Extract the [X, Y] coordinate from the center of the cell holding the provided text.  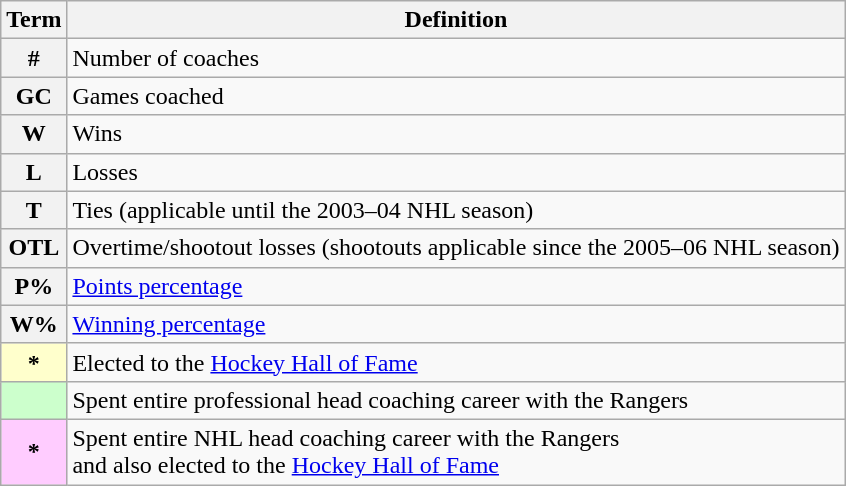
Term [34, 20]
Wins [456, 134]
Winning percentage [456, 324]
Elected to the Hockey Hall of Fame [456, 362]
Ties (applicable until the 2003–04 NHL season) [456, 210]
T [34, 210]
Games coached [456, 96]
P% [34, 286]
W [34, 134]
Number of coaches [456, 58]
W% [34, 324]
L [34, 172]
Spent entire NHL head coaching career with the Rangersand also elected to the Hockey Hall of Fame [456, 452]
Losses [456, 172]
Points percentage [456, 286]
# [34, 58]
Spent entire professional head coaching career with the Rangers [456, 400]
Overtime/shootout losses (shootouts applicable since the 2005–06 NHL season) [456, 248]
GC [34, 96]
Definition [456, 20]
OTL [34, 248]
